Pinpoint the cell where the given text exists, returning its (x, y) midpoint coordinate. 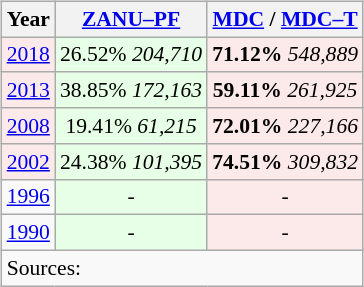
Year (28, 19)
72.01% 227,166 (285, 126)
1990 (28, 233)
38.85% 172,163 (131, 90)
24.38% 101,395 (131, 161)
ZANU–PF (131, 19)
19.41% 61,215 (131, 126)
MDC / MDC–T (285, 19)
2002 (28, 161)
71.12% 548,889 (285, 55)
2008 (28, 126)
2013 (28, 90)
26.52% 204,710 (131, 55)
2018 (28, 55)
59.11% 261,925 (285, 90)
Sources: (182, 268)
1996 (28, 197)
74.51% 309,832 (285, 161)
